Extract the (X, Y) coordinate from the center of the cell holding the provided text.  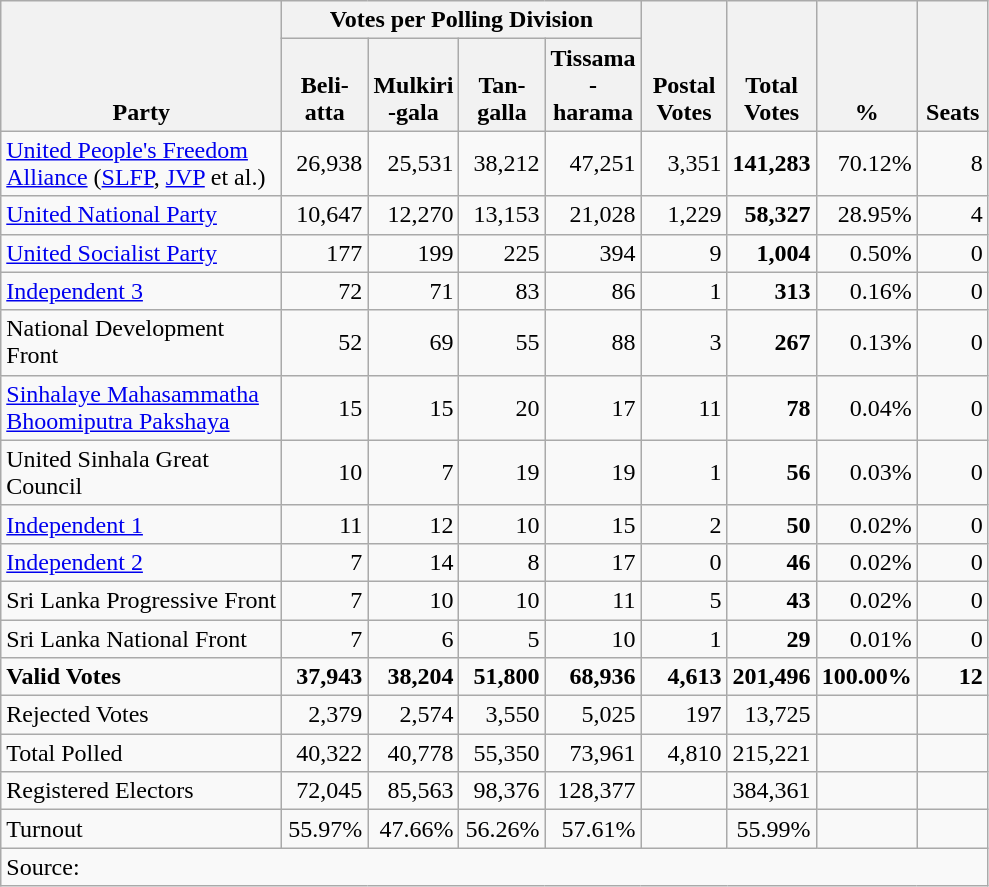
Total Votes (772, 66)
0.50% (866, 253)
215,221 (772, 753)
52 (325, 342)
Turnout (142, 829)
Party (142, 66)
197 (684, 715)
40,778 (414, 753)
4 (952, 215)
40,322 (325, 753)
14 (414, 562)
21,028 (593, 215)
69 (414, 342)
47.66% (414, 829)
73,961 (593, 753)
3,351 (684, 164)
38,212 (502, 164)
0.03% (866, 472)
Sinhalaye Mahasammatha Bhoomiputra Pakshaya (142, 408)
88 (593, 342)
29 (772, 639)
86 (593, 291)
37,943 (325, 677)
4,613 (684, 677)
Independent 1 (142, 524)
6 (414, 639)
9 (684, 253)
55 (502, 342)
Tissama-harama (593, 85)
United National Party (142, 215)
71 (414, 291)
47,251 (593, 164)
Mulkiri-gala (414, 85)
199 (414, 253)
% (866, 66)
Votes per Polling Division (462, 20)
394 (593, 253)
58,327 (772, 215)
78 (772, 408)
70.12% (866, 164)
26,938 (325, 164)
3,550 (502, 715)
Source: (494, 867)
Registered Electors (142, 791)
Independent 2 (142, 562)
128,377 (593, 791)
13,725 (772, 715)
100.00% (866, 677)
57.61% (593, 829)
Total Polled (142, 753)
Beli-atta (325, 85)
141,283 (772, 164)
225 (502, 253)
20 (502, 408)
2,379 (325, 715)
55.97% (325, 829)
0.16% (866, 291)
4,810 (684, 753)
56 (772, 472)
13,153 (502, 215)
55.99% (772, 829)
68,936 (593, 677)
0.04% (866, 408)
46 (772, 562)
Valid Votes (142, 677)
51,800 (502, 677)
313 (772, 291)
United Socialist Party (142, 253)
3 (684, 342)
Sri Lanka National Front (142, 639)
72,045 (325, 791)
50 (772, 524)
1,004 (772, 253)
25,531 (414, 164)
177 (325, 253)
National Development Front (142, 342)
2,574 (414, 715)
85,563 (414, 791)
28.95% (866, 215)
Tan-galla (502, 85)
0.01% (866, 639)
384,361 (772, 791)
72 (325, 291)
12,270 (414, 215)
0.13% (866, 342)
5,025 (593, 715)
10,647 (325, 215)
Rejected Votes (142, 715)
PostalVotes (684, 66)
267 (772, 342)
55,350 (502, 753)
56.26% (502, 829)
Sri Lanka Progressive Front (142, 600)
43 (772, 600)
83 (502, 291)
38,204 (414, 677)
201,496 (772, 677)
United Sinhala Great Council (142, 472)
Independent 3 (142, 291)
98,376 (502, 791)
United People's Freedom Alliance (SLFP, JVP et al.) (142, 164)
Seats (952, 66)
2 (684, 524)
1,229 (684, 215)
